Detect which cell encompasses the target text, then output its [x, y] center coordinate. 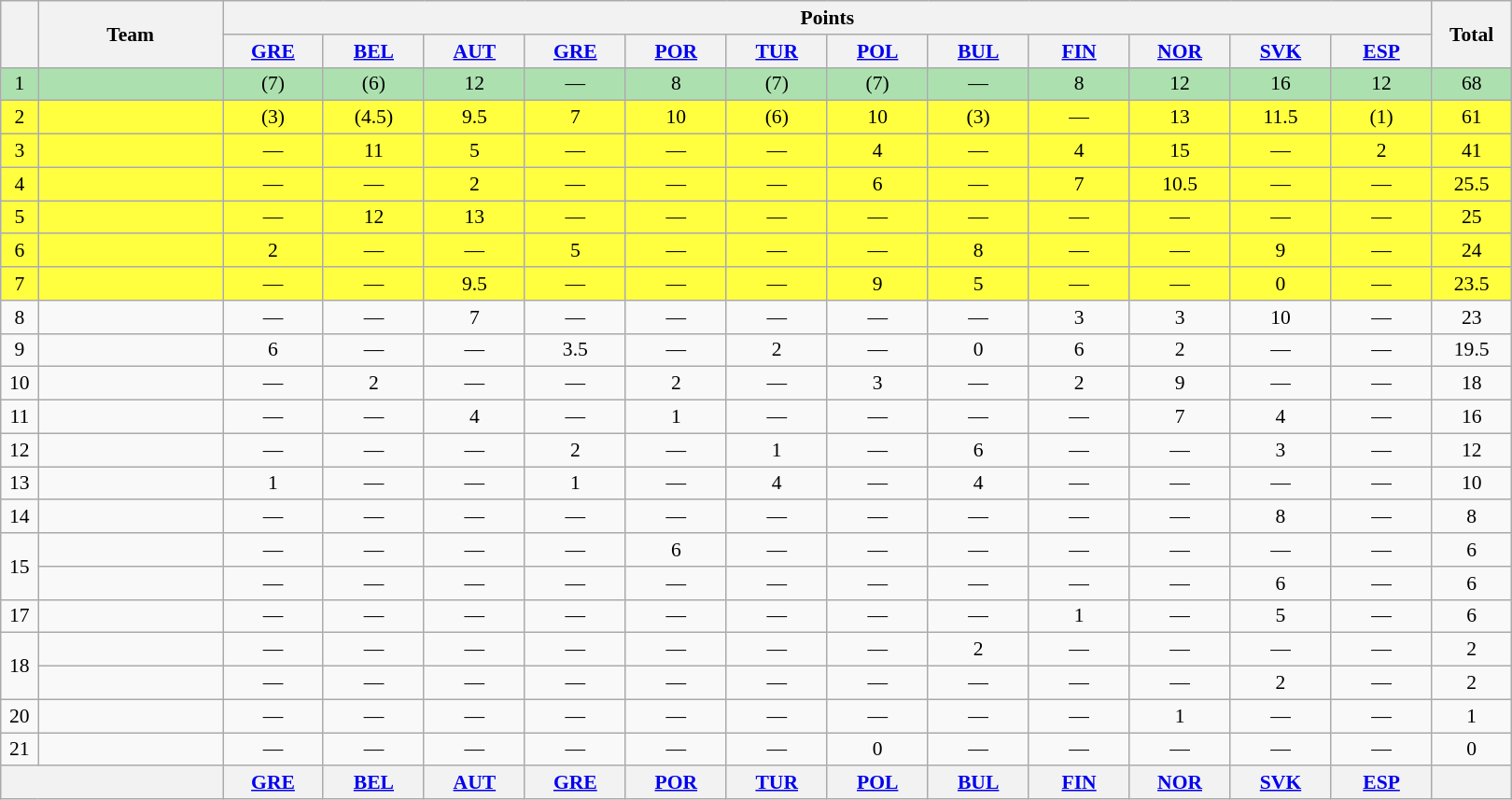
61 [1471, 118]
(4.5) [373, 118]
23 [1471, 317]
25.5 [1471, 184]
10.5 [1180, 184]
Team [131, 34]
41 [1471, 151]
19.5 [1471, 350]
11.5 [1281, 118]
68 [1471, 84]
23.5 [1471, 284]
Total [1471, 34]
17 [20, 616]
24 [1471, 251]
(1) [1381, 118]
14 [20, 517]
25 [1471, 218]
3.5 [575, 350]
20 [20, 716]
21 [20, 750]
Points [827, 18]
